Locate the cell with the specified text and output its [x, y] center coordinate. 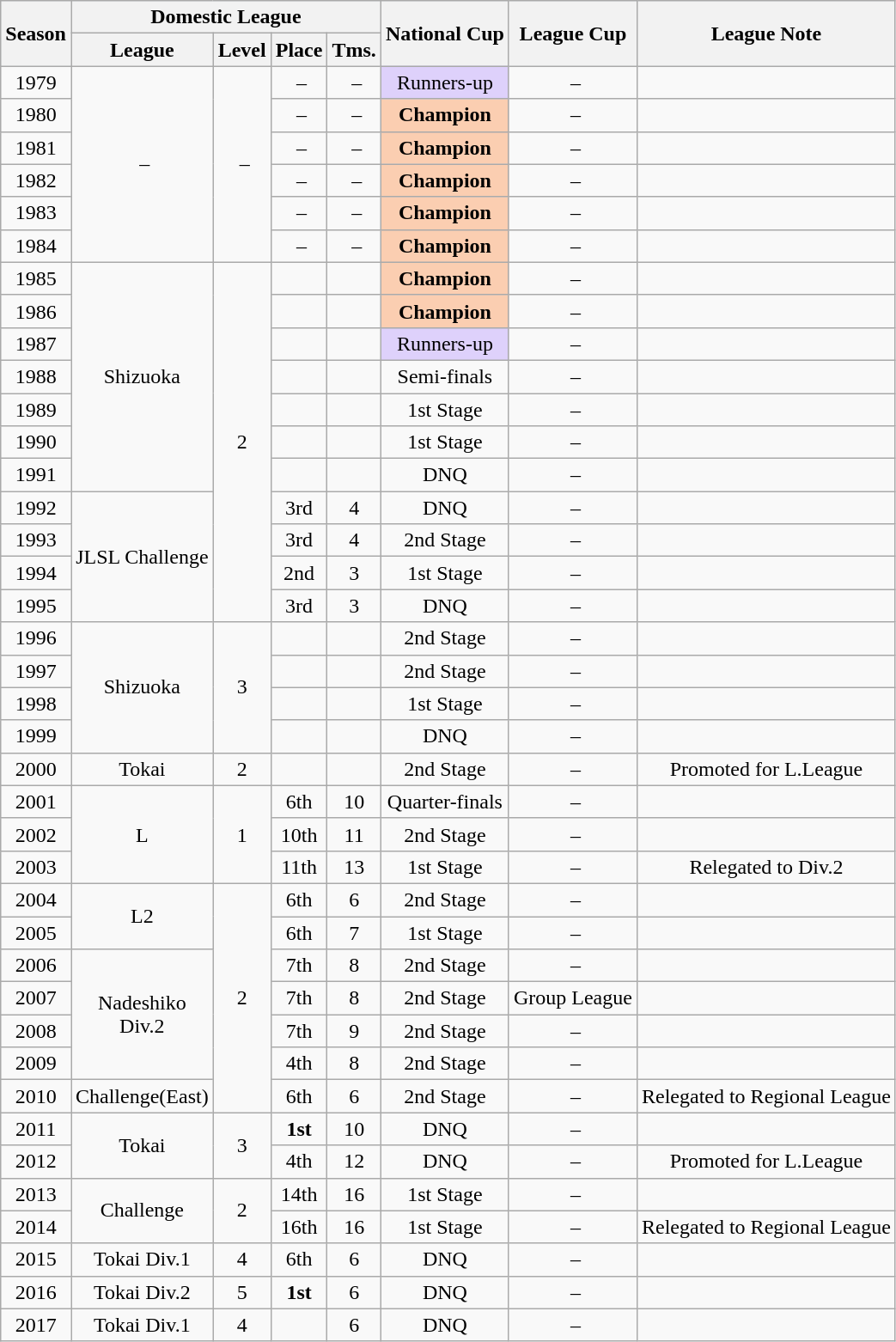
1985 [36, 278]
1996 [36, 638]
League [142, 50]
1986 [36, 311]
2012 [36, 1162]
2017 [36, 1325]
1997 [36, 671]
League Note [766, 34]
1998 [36, 704]
2008 [36, 1031]
1982 [36, 180]
5 [242, 1292]
1984 [36, 246]
11 [354, 834]
1988 [36, 376]
Level [242, 50]
Challenge(East) [142, 1096]
1991 [36, 475]
2000 [36, 769]
L2 [142, 916]
Tms. [354, 50]
Semi-finals [445, 376]
16th [299, 1227]
2011 [36, 1129]
1989 [36, 410]
12 [354, 1162]
2nd [299, 573]
2010 [36, 1096]
2005 [36, 932]
Season [36, 34]
9 [354, 1031]
13 [354, 867]
2006 [36, 966]
1995 [36, 606]
NadeshikoDiv.2 [142, 1015]
2014 [36, 1227]
14th [299, 1194]
11th [299, 867]
2007 [36, 998]
Place [299, 50]
Quarter-finals [445, 802]
Group League [572, 998]
1981 [36, 148]
1993 [36, 540]
1990 [36, 442]
JLSL Challenge [142, 557]
1987 [36, 344]
National Cup [445, 34]
1980 [36, 115]
1994 [36, 573]
Challenge [142, 1211]
10th [299, 834]
1979 [36, 82]
1992 [36, 508]
League Cup [572, 34]
2015 [36, 1260]
2003 [36, 867]
2009 [36, 1064]
2001 [36, 802]
1999 [36, 736]
2016 [36, 1292]
7 [354, 932]
Tokai Div.2 [142, 1292]
L [142, 834]
1983 [36, 213]
Domestic League [225, 17]
1 [242, 834]
2013 [36, 1194]
2002 [36, 834]
Relegated to Div.2 [766, 867]
2004 [36, 900]
